Find where the given text appears and provide that cell's center as [x, y] coordinate. 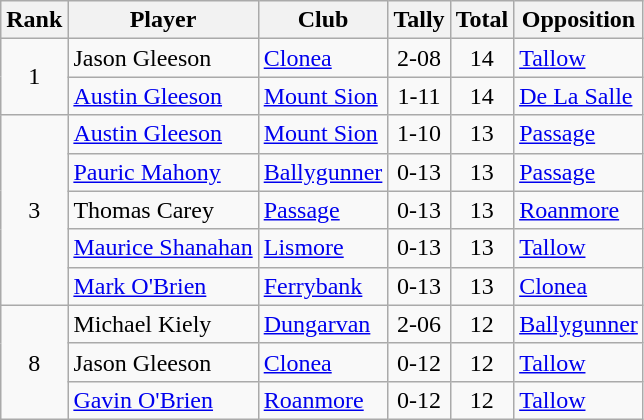
Ferrybank [323, 286]
1 [34, 77]
Pauric Mahony [163, 172]
2-08 [419, 58]
Maurice Shanahan [163, 248]
Opposition [579, 20]
1-10 [419, 134]
Thomas Carey [163, 210]
3 [34, 210]
Player [163, 20]
Tally [419, 20]
1-11 [419, 96]
De La Salle [579, 96]
2-06 [419, 324]
Total [482, 20]
Rank [34, 20]
Club [323, 20]
Gavin O'Brien [163, 400]
Mark O'Brien [163, 286]
Michael Kiely [163, 324]
Lismore [323, 248]
8 [34, 362]
Dungarvan [323, 324]
